Extract the [X, Y] coordinate from the center of the cell holding the provided text.  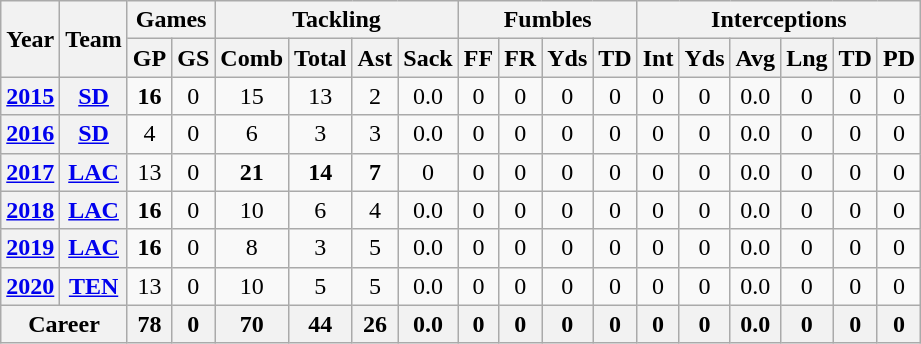
Tackling [336, 20]
Fumbles [548, 20]
GS [194, 58]
FR [520, 58]
21 [252, 172]
44 [321, 324]
PD [898, 58]
78 [149, 324]
26 [375, 324]
TEN [94, 286]
Sack [428, 58]
2 [375, 96]
Ast [375, 58]
Comb [252, 58]
14 [321, 172]
Year [30, 39]
Lng [807, 58]
FF [478, 58]
8 [252, 248]
2016 [30, 134]
Total [321, 58]
Career [64, 324]
Avg [756, 58]
Games [170, 20]
Interceptions [778, 20]
GP [149, 58]
15 [252, 96]
2015 [30, 96]
7 [375, 172]
2020 [30, 286]
2017 [30, 172]
70 [252, 324]
2019 [30, 248]
Team [94, 39]
Int [658, 58]
2018 [30, 210]
